Extract the [X, Y] coordinate from the center of the cell holding the provided text.  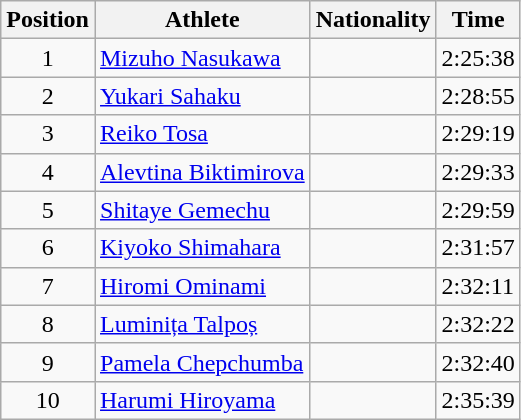
5 [48, 210]
Mizuho Nasukawa [202, 58]
2:32:40 [478, 362]
Pamela Chepchumba [202, 362]
2:29:59 [478, 210]
Shitaye Gemechu [202, 210]
Hiromi Ominami [202, 286]
Yukari Sahaku [202, 96]
Reiko Tosa [202, 134]
Athlete [202, 20]
6 [48, 248]
7 [48, 286]
4 [48, 172]
2:31:57 [478, 248]
8 [48, 324]
2:29:33 [478, 172]
2:32:11 [478, 286]
9 [48, 362]
3 [48, 134]
2:35:39 [478, 400]
Time [478, 20]
Position [48, 20]
Alevtina Biktimirova [202, 172]
Luminița Talpoș [202, 324]
2 [48, 96]
2:32:22 [478, 324]
2:28:55 [478, 96]
1 [48, 58]
2:25:38 [478, 58]
10 [48, 400]
2:29:19 [478, 134]
Kiyoko Shimahara [202, 248]
Harumi Hiroyama [202, 400]
Nationality [373, 20]
